Return (X, Y) of the center of cell containing provided text 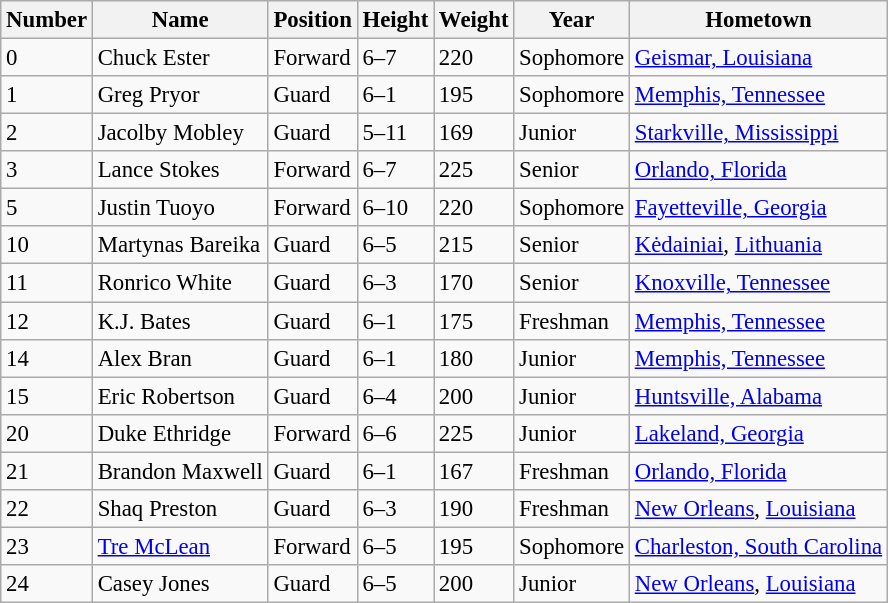
Fayetteville, Georgia (758, 208)
21 (47, 471)
167 (474, 471)
11 (47, 283)
20 (47, 433)
Tre McLean (180, 546)
Shaq Preston (180, 509)
3 (47, 170)
Chuck Ester (180, 58)
Knoxville, Tennessee (758, 283)
170 (474, 283)
Geismar, Louisiana (758, 58)
10 (47, 245)
Year (572, 20)
Ronrico White (180, 283)
190 (474, 509)
Charleston, South Carolina (758, 546)
Casey Jones (180, 584)
Height (395, 20)
6–4 (395, 396)
Hometown (758, 20)
Kėdainiai, Lithuania (758, 245)
169 (474, 133)
Weight (474, 20)
Position (312, 20)
6–6 (395, 433)
Name (180, 20)
2 (47, 133)
Eric Robertson (180, 396)
Lance Stokes (180, 170)
12 (47, 321)
Martynas Bareika (180, 245)
1 (47, 95)
Alex Bran (180, 358)
175 (474, 321)
5 (47, 208)
Lakeland, Georgia (758, 433)
23 (47, 546)
22 (47, 509)
0 (47, 58)
5–11 (395, 133)
Starkville, Mississippi (758, 133)
180 (474, 358)
Number (47, 20)
6–10 (395, 208)
Greg Pryor (180, 95)
Brandon Maxwell (180, 471)
Justin Tuoyo (180, 208)
Duke Ethridge (180, 433)
K.J. Bates (180, 321)
215 (474, 245)
14 (47, 358)
Jacolby Mobley (180, 133)
15 (47, 396)
24 (47, 584)
Huntsville, Alabama (758, 396)
